Find where the given text appears and provide that cell's center as (x, y) coordinate. 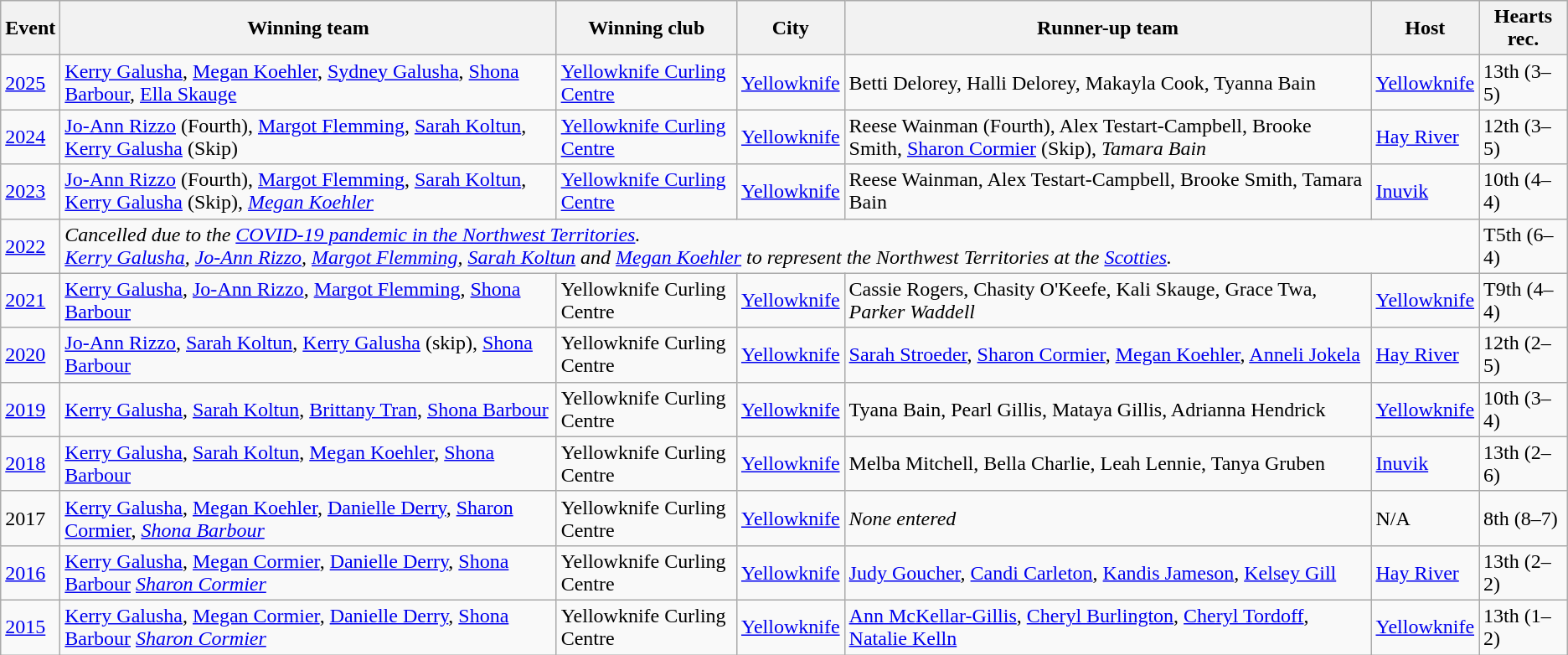
Host (1426, 28)
Reese Wainman (Fourth), Alex Testart-Campbell, Brooke Smith, Sharon Cormier (Skip), Tamara Bain (1107, 137)
Ann McKellar-Gillis, Cheryl Burlington, Cheryl Tordoff, Natalie Kelln (1107, 627)
12th (3–5) (1524, 137)
13th (3–5) (1524, 82)
Kerry Galusha, Megan Koehler, Danielle Derry, Sharon Cormier, Shona Barbour (308, 518)
Betti Delorey, Halli Delorey, Makayla Cook, Tyanna Bain (1107, 82)
Cassie Rogers, Chasity O'Keefe, Kali Skauge, Grace Twa, Parker Waddell (1107, 300)
2021 (30, 300)
13th (2–2) (1524, 573)
2022 (30, 246)
10th (4–4) (1524, 191)
2020 (30, 355)
Tyana Bain, Pearl Gillis, Mataya Gillis, Adrianna Hendrick (1107, 409)
N/A (1426, 518)
2016 (30, 573)
2017 (30, 518)
Melba Mitchell, Bella Charlie, Leah Lennie, Tanya Gruben (1107, 464)
T9th (4–4) (1524, 300)
Jo-Ann Rizzo, Sarah Koltun, Kerry Galusha (skip), Shona Barbour (308, 355)
Kerry Galusha, Sarah Koltun, Megan Koehler, Shona Barbour (308, 464)
Jo-Ann Rizzo (Fourth), Margot Flemming, Sarah Koltun, Kerry Galusha (Skip) (308, 137)
Jo-Ann Rizzo (Fourth), Margot Flemming, Sarah Koltun, Kerry Galusha (Skip), Megan Koehler (308, 191)
13th (2–6) (1524, 464)
13th (1–2) (1524, 627)
Runner-up team (1107, 28)
2023 (30, 191)
Event (30, 28)
Winning team (308, 28)
2024 (30, 137)
Kerry Galusha, Megan Koehler, Sydney Galusha, Shona Barbour, Ella Skauge (308, 82)
Winning club (647, 28)
10th (3–4) (1524, 409)
T5th (6–4) (1524, 246)
2018 (30, 464)
12th (2–5) (1524, 355)
8th (8–7) (1524, 518)
2025 (30, 82)
Judy Goucher, Candi Carleton, Kandis Jameson, Kelsey Gill (1107, 573)
None entered (1107, 518)
2015 (30, 627)
Kerry Galusha, Sarah Koltun, Brittany Tran, Shona Barbour (308, 409)
Reese Wainman, Alex Testart-Campbell, Brooke Smith, Tamara Bain (1107, 191)
Kerry Galusha, Jo-Ann Rizzo, Margot Flemming, Shona Barbour (308, 300)
City (791, 28)
Sarah Stroeder, Sharon Cormier, Megan Koehler, Anneli Jokela (1107, 355)
Hearts rec. (1524, 28)
2019 (30, 409)
